Determine the [X, Y] coordinate at the center of the cell enclosing the given text.  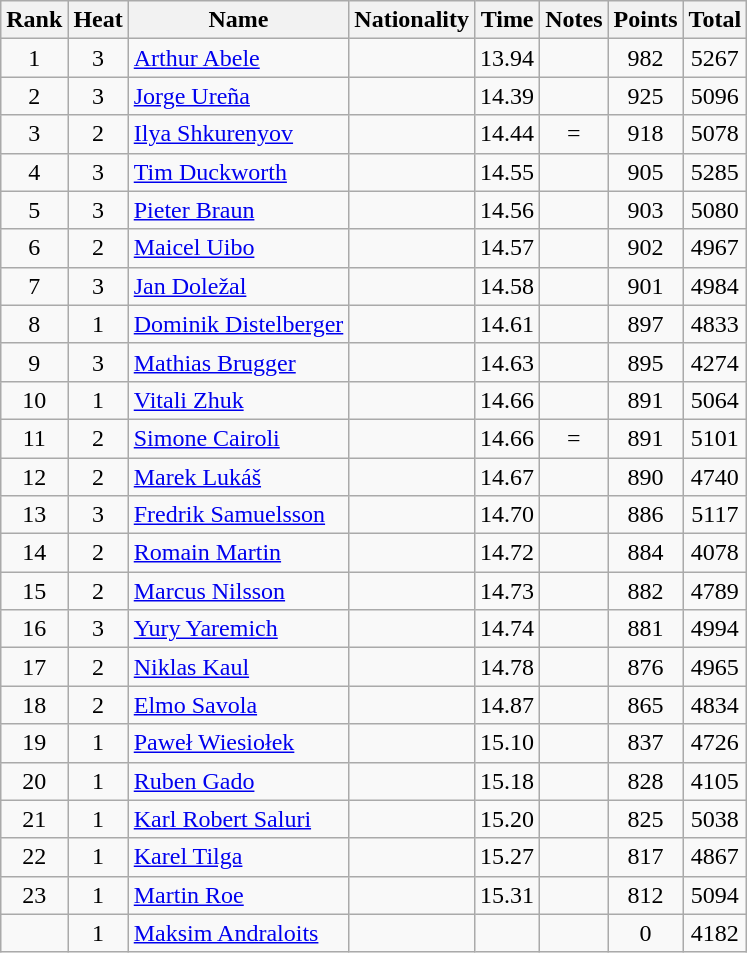
Karl Robert Saluri [238, 819]
14.44 [508, 134]
5078 [715, 134]
Elmo Savola [238, 705]
14.78 [508, 667]
5038 [715, 819]
14 [34, 553]
14.70 [508, 515]
14.87 [508, 705]
19 [34, 743]
14.39 [508, 96]
15.27 [508, 857]
4984 [715, 286]
Marcus Nilsson [238, 591]
Niklas Kaul [238, 667]
5285 [715, 172]
14.73 [508, 591]
20 [34, 781]
865 [646, 705]
890 [646, 477]
5 [34, 210]
Marek Lukáš [238, 477]
4105 [715, 781]
7 [34, 286]
16 [34, 629]
982 [646, 58]
884 [646, 553]
15.20 [508, 819]
14.63 [508, 362]
8 [34, 324]
Time [508, 20]
828 [646, 781]
5117 [715, 515]
Martin Roe [238, 895]
15 [34, 591]
Total [715, 20]
897 [646, 324]
15.10 [508, 743]
10 [34, 400]
Yury Yaremich [238, 629]
0 [646, 933]
13 [34, 515]
Vitali Zhuk [238, 400]
4994 [715, 629]
4726 [715, 743]
4 [34, 172]
5064 [715, 400]
Rank [34, 20]
812 [646, 895]
Name [238, 20]
4965 [715, 667]
Ruben Gado [238, 781]
4834 [715, 705]
14.67 [508, 477]
17 [34, 667]
Maicel Uibo [238, 248]
Simone Cairoli [238, 438]
14.55 [508, 172]
882 [646, 591]
4789 [715, 591]
876 [646, 667]
902 [646, 248]
9 [34, 362]
Jan Doležal [238, 286]
5267 [715, 58]
Paweł Wiesiołek [238, 743]
4182 [715, 933]
4078 [715, 553]
14.72 [508, 553]
Points [646, 20]
Nationality [412, 20]
Jorge Ureña [238, 96]
Mathias Brugger [238, 362]
23 [34, 895]
4274 [715, 362]
13.94 [508, 58]
14.56 [508, 210]
14.58 [508, 286]
5096 [715, 96]
Maksim Andraloits [238, 933]
Notes [574, 20]
Karel Tilga [238, 857]
881 [646, 629]
18 [34, 705]
925 [646, 96]
Pieter Braun [238, 210]
895 [646, 362]
903 [646, 210]
14.61 [508, 324]
4833 [715, 324]
5094 [715, 895]
817 [646, 857]
11 [34, 438]
Tim Duckworth [238, 172]
837 [646, 743]
4867 [715, 857]
Dominik Distelberger [238, 324]
Arthur Abele [238, 58]
Romain Martin [238, 553]
22 [34, 857]
4967 [715, 248]
5101 [715, 438]
825 [646, 819]
Heat [98, 20]
905 [646, 172]
901 [646, 286]
15.31 [508, 895]
4740 [715, 477]
21 [34, 819]
Ilya Shkurenyov [238, 134]
14.57 [508, 248]
886 [646, 515]
14.74 [508, 629]
Fredrik Samuelsson [238, 515]
5080 [715, 210]
15.18 [508, 781]
918 [646, 134]
6 [34, 248]
12 [34, 477]
